Provide the (X, Y) coordinate of the cell's center where the given text is located.  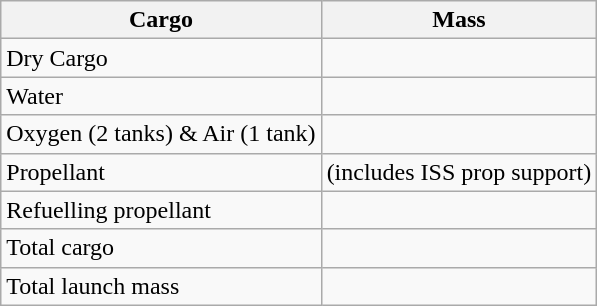
Water (161, 96)
Refuelling propellant (161, 210)
(includes ISS prop support) (459, 172)
Total cargo (161, 248)
Mass (459, 20)
Oxygen (2 tanks) & Air (1 tank) (161, 134)
Propellant (161, 172)
Cargo (161, 20)
Total launch mass (161, 286)
Dry Cargo (161, 58)
